Return (x, y) of the center of cell containing provided text 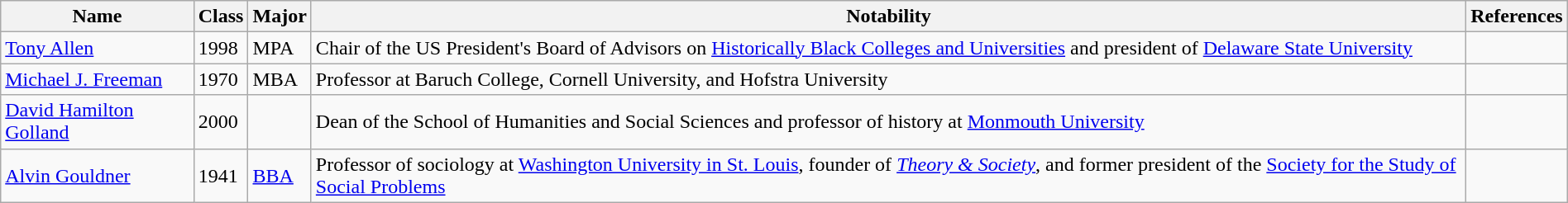
Michael J. Freeman (98, 79)
2000 (221, 122)
1970 (221, 79)
Professor at Baruch College, Cornell University, and Hofstra University (888, 79)
Name (98, 17)
Notability (888, 17)
Dean of the School of Humanities and Social Sciences and professor of history at Monmouth University (888, 122)
References (1517, 17)
Class (221, 17)
BBA (280, 175)
Alvin Gouldner (98, 175)
Major (280, 17)
1998 (221, 48)
Chair of the US President's Board of Advisors on Historically Black Colleges and Universities and president of Delaware State University (888, 48)
1941 (221, 175)
Tony Allen (98, 48)
MPA (280, 48)
MBA (280, 79)
David Hamilton Golland (98, 122)
